Pinpoint the cell where the given text exists, returning its [X, Y] midpoint coordinate. 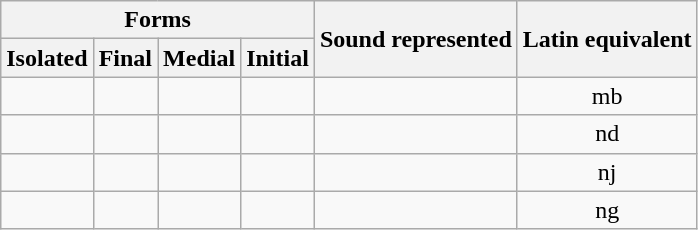
Medial [200, 58]
Latin equivalent [607, 39]
Sound represented [416, 39]
nd [607, 134]
Isolated [47, 58]
nj [607, 172]
ng [607, 210]
Final [125, 58]
Forms [158, 20]
mb [607, 96]
Initial [278, 58]
